Scan for the cell matching the given text and deliver its [X, Y] coordinate at center. 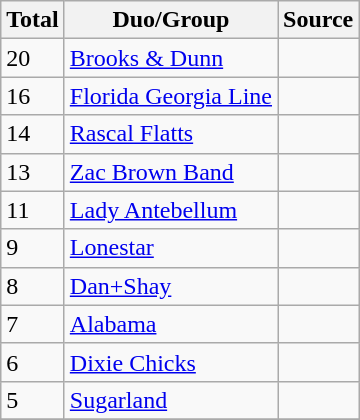
16 [33, 96]
6 [33, 362]
Duo/Group [170, 20]
14 [33, 134]
Zac Brown Band [170, 172]
Brooks & Dunn [170, 58]
Rascal Flatts [170, 134]
13 [33, 172]
9 [33, 248]
Dixie Chicks [170, 362]
7 [33, 324]
11 [33, 210]
Dan+Shay [170, 286]
Florida Georgia Line [170, 96]
5 [33, 400]
Lady Antebellum [170, 210]
Lonestar [170, 248]
Total [33, 20]
Source [318, 20]
8 [33, 286]
Sugarland [170, 400]
Alabama [170, 324]
20 [33, 58]
